Provide the [X, Y] coordinate of the cell's center where the given text is located.  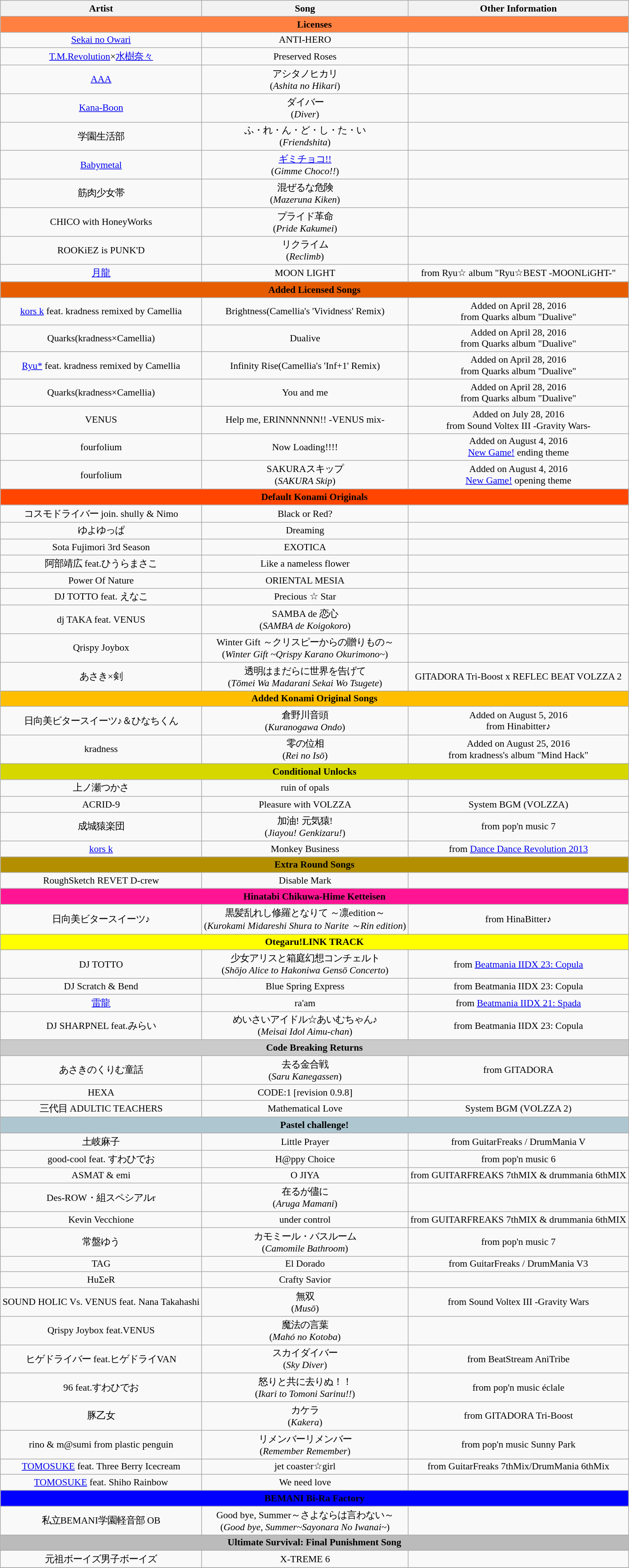
SOUND HOLIC Vs. VENUS feat. Nana Takahashi [101, 1302]
Winter Gift ～クリスピーからの贈りもの～(Winter Gift ~Qrispy Karano Okurimono~) [305, 648]
零の位相(Rei no Isō) [305, 749]
日向美ビタースイーツ♪＆ひなちくん [101, 721]
AAA [101, 80]
We need love [305, 1483]
Crafty Savior [305, 1280]
from Sound Voltex III -Gravity Wars [518, 1302]
ACRID-9 [101, 805]
HEXA [101, 1092]
プライド革命(Pride Kakumei) [305, 222]
Des-ROW・組スペシアルr [101, 1198]
from GITADORA [518, 1070]
X-TREME 6 [305, 1559]
黒髪乱れし修羅となりて ～凛edition～(Kurokami Midareshi Shura to Narite ～Rin edition) [305, 919]
Qrispy Joybox [101, 648]
from Dance Dance Revolution 2013 [518, 849]
good-cool feat. すわひでお [101, 1159]
from Ryu☆ album "Ryu☆BEST -MOONLiGHT-" [518, 274]
Ryu* feat. kradness remixed by Camellia [101, 365]
三代目 ADULTIC TEACHERS [101, 1108]
在るが儘に(Aruga Mamani) [305, 1198]
Infinity Rise(Camellia's 'Inf+1' Remix) [305, 365]
kors k [101, 849]
GITADORA Tri-Boost x REFLEC BEAT VOLZZA 2 [518, 676]
カモミール・バスルーム(Camomile Bathroom) [305, 1242]
Code Breaking Returns [314, 1048]
元祖ボーイズ男子ボーイズ [101, 1559]
Kana-Boon [101, 108]
Dreaming [305, 531]
kors k feat. kradness remixed by Camellia [101, 311]
under control [305, 1220]
CHICO with HoneyWorks [101, 222]
無双(Musō) [305, 1302]
常盤ゆう [101, 1242]
ダイバー(Diver) [305, 108]
You and me [305, 393]
ra'am [305, 1003]
透明はまだらに世界を告げて(Tōmei Wa Madarani Sekai Wo Tsugete) [305, 676]
ORIENTAL MESIA [305, 580]
System BGM (VOLZZA 2) [518, 1108]
倉野川音頭 (Kuranogawa Ondo) [305, 721]
Ultimate Survival: Final Punishment Song [314, 1543]
Blue Spring Express [305, 987]
TOMOSUKE feat. Shiho Rainbow [101, 1483]
Sekai no Owari [101, 40]
Added on August 5, 2016from Hinabitter♪ [518, 721]
アシタノヒカリ (Ashita no Hikari) [305, 80]
DJ TOTTO feat. えなこ [101, 596]
ROOKiEZ is PUNK'D [101, 250]
96 feat.すわひでお [101, 1388]
スカイダイバー(Sky Diver) [305, 1359]
雷龍 [101, 1003]
from pop'n music Sunny Park [518, 1444]
Babymetal [101, 165]
去る金合戦(Saru Kanegassen) [305, 1070]
Preserved Roses [305, 57]
カケラ(Kakera) [305, 1416]
Qrispy Joybox feat.VENUS [101, 1331]
MOON LIGHT [305, 274]
めいさいアイドル☆あいむちゃん♪(Meisai Idol Aimu-chan) [305, 1026]
リクライム (Reclimb) [305, 250]
成城猿楽団 [101, 827]
DJ Scratch & Bend [101, 987]
DJ SHARPNEL feat.みらい [101, 1026]
from Beatmania IIDX 21: Spada [518, 1003]
怒りと共に去りぬ！！(Ikari to Tomoni Sarinu!!) [305, 1388]
Added on August 4, 2016New Game! opening theme [518, 475]
Precious ☆ Star [305, 596]
豚乙女 [101, 1416]
阿部靖広 feat.ひうらまさこ [101, 564]
Good bye, Summer～さよならは言わない～(Good bye, Summer~Sayonara No Iwanai~) [305, 1520]
BEMANI Bi-Ra Factory [314, 1499]
あさきのくりむ童話 [101, 1070]
混ぜるな危険(Mazeruna Kiken) [305, 193]
Pastel challenge! [314, 1125]
学園生活部 [101, 136]
Disable Mark [305, 881]
TOMOSUKE feat. Three Berry Icecream [101, 1467]
ヒゲドライバー feat.ヒゲドライVAN [101, 1359]
Black or Red? [305, 514]
土岐麻子 [101, 1142]
Sota Fujimori 3rd Season [101, 548]
from pop'n music éclale [518, 1388]
from HinaBitter♪ [518, 919]
Artist [101, 8]
あさき×剣 [101, 676]
Hinatabi Chikuwa-Hime Ketteisen [314, 896]
ふ・れ・ん・ど・し・た・い (Friendshita) [305, 136]
dj TAKA feat. VENUS [101, 620]
ギミチョコ!! (Gimme Choco!!) [305, 165]
VENUS [101, 420]
Pleasure with VOLZZA [305, 805]
jet coaster☆girl [305, 1467]
Added on July 28, 2016from Sound Voltex III -Gravity Wars- [518, 420]
コスモドライバー join. shully & Nimo [101, 514]
Other Information [518, 8]
Dualive [305, 339]
H@ppy Choice [305, 1159]
ゆよゆっぱ [101, 531]
リメンバーリメンバー(Remember Remember) [305, 1444]
from GITADORA Tri-Boost [518, 1416]
System BGM (VOLZZA) [518, 805]
from pop'n music 6 [518, 1159]
HuΣeR [101, 1280]
Licenses [314, 24]
from GuitarFreaks / DrumMania V [518, 1142]
Conditional Unlocks [314, 772]
SAKURAスキップ (SAKURA Skip) [305, 475]
Kevin Vecchione [101, 1220]
上ノ瀬つかさ [101, 788]
CODE:1 [revision 0.9.8] [305, 1092]
El Dorado [305, 1264]
Default Konami Originals [314, 497]
Monkey Business [305, 849]
from GuitarFreaks 7thMix/DrumMania 6thMix [518, 1467]
ASMAT & emi [101, 1176]
Little Prayer [305, 1142]
私立BEMANI学園軽音部 OB [101, 1520]
DJ TOTTO [101, 964]
kradness [101, 749]
月龍 [101, 274]
SAMBA de 恋心(SAMBA de Koigokoro) [305, 620]
ANTI-HERO [305, 40]
Help me, ERINNNNNN!! -VENUS mix- [305, 420]
ruin of opals [305, 788]
from GuitarFreaks / DrumMania V3 [518, 1264]
Added on August 25, 2016from kradness's album "Mind Hack" [518, 749]
日向美ビタースイーツ♪ [101, 919]
TAG [101, 1264]
魔法の言葉(Mahó no Kotoba) [305, 1331]
EXOTICA [305, 548]
Song [305, 8]
Mathematical Love [305, 1108]
Otegaru!LINK TRACK [314, 942]
Now Loading!!!! [305, 447]
Added on August 4, 2016New Game! ending theme [518, 447]
Added Konami Original Songs [314, 699]
Like a nameless flower [305, 564]
RoughSketch REVET D-crew [101, 881]
T.M.Revolution×水樹奈々 [101, 57]
Brightness(Camellia's 'Vividness' Remix) [305, 311]
Power Of Nature [101, 580]
rino & m@sumi from plastic penguin [101, 1444]
O JIYA [305, 1176]
Extra Round Songs [314, 865]
from BeatStream AniTribe [518, 1359]
加油! 元気猿!(Jiayou! Genkizaru!) [305, 827]
Added Licensed Songs [314, 290]
筋肉少女帯 [101, 193]
少女アリスと箱庭幻想コンチェルト(Shōjo Alice to Hakoniwa Gensō Concerto) [305, 964]
